Identify which cell holds the provided text, then report its [x, y] central coordinate. 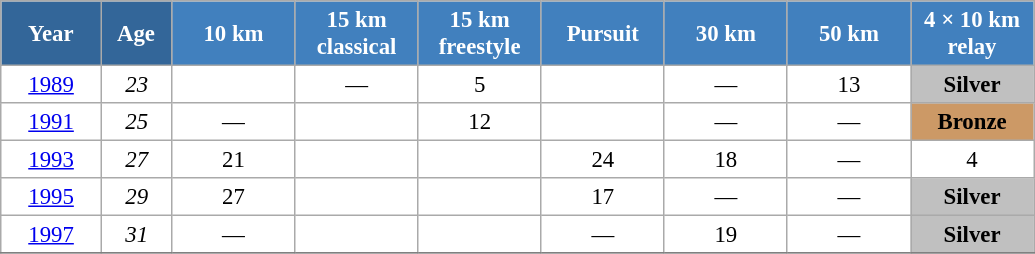
4 × 10 km relay [972, 34]
17 [602, 197]
10 km [234, 34]
1997 [52, 235]
13 [848, 85]
31 [136, 235]
Bronze [972, 122]
12 [480, 122]
24 [602, 160]
21 [234, 160]
1989 [52, 85]
Pursuit [602, 34]
15 km classical [356, 34]
5 [480, 85]
4 [972, 160]
50 km [848, 34]
1991 [52, 122]
Year [52, 34]
25 [136, 122]
1995 [52, 197]
Age [136, 34]
18 [726, 160]
19 [726, 235]
23 [136, 85]
30 km [726, 34]
29 [136, 197]
15 km freestyle [480, 34]
1993 [52, 160]
